Provide the (x, y) coordinate of the cell's center where the given text is located.  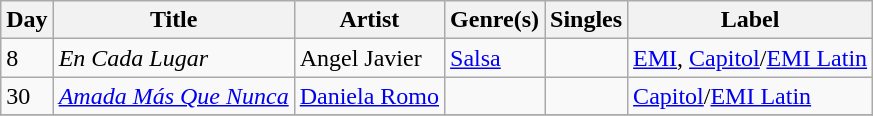
En Cada Lugar (174, 58)
Day (27, 20)
Title (174, 20)
Capitol/EMI Latin (750, 96)
Genre(s) (495, 20)
Label (750, 20)
Angel Javier (369, 58)
EMI, Capitol/EMI Latin (750, 58)
Amada Más Que Nunca (174, 96)
30 (27, 96)
Salsa (495, 58)
Daniela Romo (369, 96)
Artist (369, 20)
8 (27, 58)
Singles (586, 20)
